Capture the cell that displays the provided text and extract its [x, y] central coordinate. 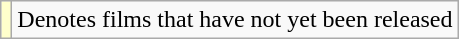
Denotes films that have not yet been released [235, 20]
